From the cell containing the given text, extract its center point as (x, y) coordinate. 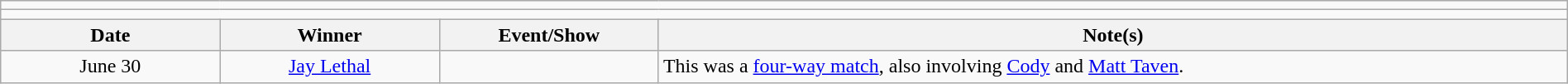
Note(s) (1113, 35)
Winner (329, 35)
June 30 (111, 67)
Jay Lethal (329, 67)
Event/Show (549, 35)
Date (111, 35)
This was a four-way match, also involving Cody and Matt Taven. (1113, 67)
